Return (x, y) of the center of cell containing provided text 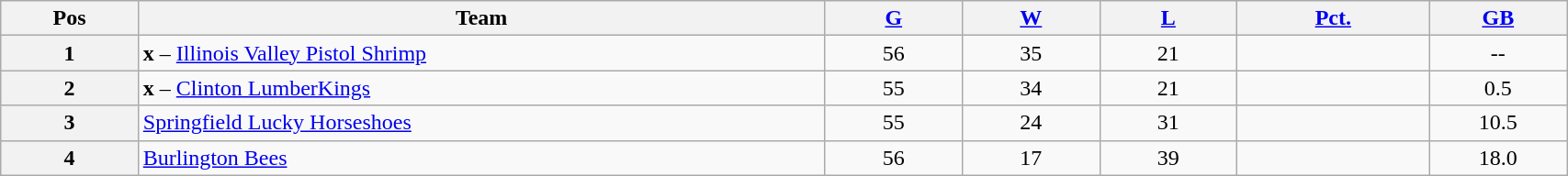
x – Illinois Valley Pistol Shrimp (481, 53)
-- (1498, 53)
2 (70, 88)
Burlington Bees (481, 158)
3 (70, 123)
18.0 (1498, 158)
Pos (70, 18)
35 (1032, 53)
17 (1032, 158)
G (894, 18)
34 (1032, 88)
x – Clinton LumberKings (481, 88)
W (1032, 18)
Springfield Lucky Horseshoes (481, 123)
10.5 (1498, 123)
L (1168, 18)
4 (70, 158)
1 (70, 53)
24 (1032, 123)
31 (1168, 123)
39 (1168, 158)
0.5 (1498, 88)
Pct. (1334, 18)
GB (1498, 18)
Team (481, 18)
